Return [X, Y] of the center of cell containing provided text 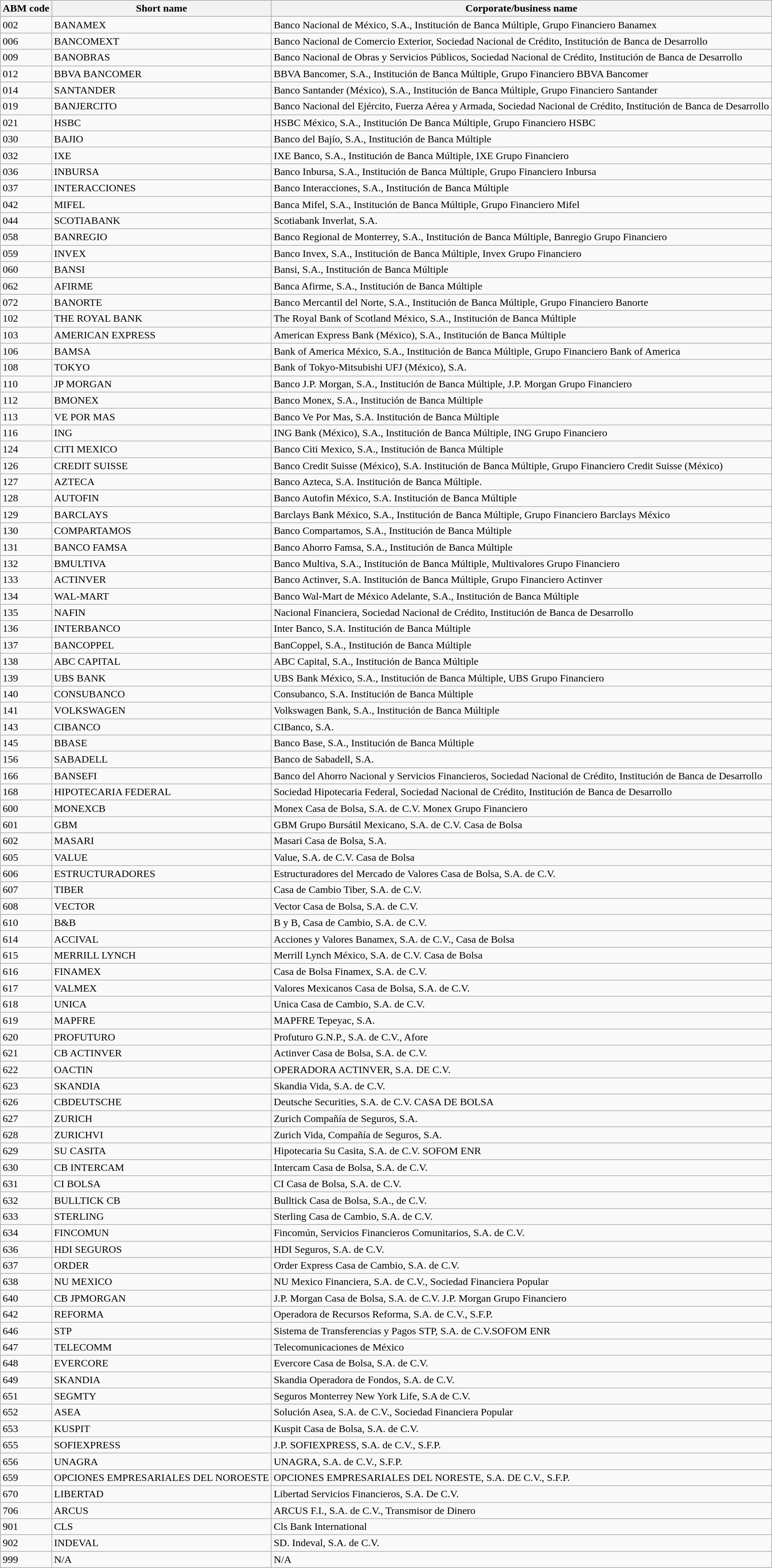
901 [26, 1527]
American Express Bank (México), S.A., Institución de Banca Múltiple [522, 335]
637 [26, 1266]
REFORMA [161, 1315]
AUTOFIN [161, 498]
Casa de Cambio Tiber, S.A. de C.V. [522, 890]
CITI MEXICO [161, 449]
Sociedad Hipotecaria Federal, Sociedad Nacional de Crédito, Institución de Banca de Desarrollo [522, 792]
BBASE [161, 743]
653 [26, 1429]
OPERADORA ACTINVER, S.A. DE C.V. [522, 1070]
ARCUS [161, 1510]
INDEVAL [161, 1543]
CIBANCO [161, 727]
623 [26, 1086]
058 [26, 237]
AFIRME [161, 286]
168 [26, 792]
BAMSA [161, 351]
INTERBANCO [161, 629]
B y B, Casa de Cambio, S.A. de C.V. [522, 923]
Banco Invex, S.A., Institución de Banca Múltiple, Invex Grupo Financiero [522, 253]
059 [26, 253]
Solución Asea, S.A. de C.V., Sociedad Financiera Popular [522, 1412]
CIBanco, S.A. [522, 727]
124 [26, 449]
ZURICHVI [161, 1135]
SABADELL [161, 760]
Zurich Vida, Compañía de Seguros, S.A. [522, 1135]
NAFIN [161, 612]
Banco Azteca, S.A. Institución de Banca Múltiple. [522, 482]
Scotiabank Inverlat, S.A. [522, 221]
Libertad Servicios Financieros, S.A. De C.V. [522, 1494]
116 [26, 433]
Banco Base, S.A., Institución de Banca Múltiple [522, 743]
SANTANDER [161, 90]
BANORTE [161, 302]
Banco Credit Suisse (México), S.A. Institución de Banca Múltiple, Grupo Financiero Credit Suisse (México) [522, 465]
130 [26, 531]
ING [161, 433]
CB ACTINVER [161, 1053]
VALUE [161, 857]
CBDEUTSCHE [161, 1102]
103 [26, 335]
HIPOTECARIA FEDERAL [161, 792]
BANAMEX [161, 25]
UNICA [161, 1004]
628 [26, 1135]
Barclays Bank México, S.A., Institución de Banca Múltiple, Grupo Financiero Barclays México [522, 515]
BMULTIVA [161, 564]
113 [26, 416]
VALMEX [161, 988]
Skandia Vida, S.A. de C.V. [522, 1086]
062 [26, 286]
PROFUTURO [161, 1037]
Banco del Bajío, S.A., Institución de Banca Múltiple [522, 139]
112 [26, 400]
INBURSA [161, 172]
ORDER [161, 1266]
621 [26, 1053]
Fincomún, Servicios Financieros Comunitarios, S.A. de C.V. [522, 1233]
134 [26, 596]
Evercore Casa de Bolsa, S.A. de C.V. [522, 1363]
Corporate/business name [522, 9]
OPCIONES EMPRESARIALES DEL NORESTE, S.A. DE C.V., S.F.P. [522, 1478]
TELECOMM [161, 1347]
ABC Capital, S.A., Institución de Banca Múltiple [522, 661]
EVERCORE [161, 1363]
127 [26, 482]
Order Express Casa de Cambio, S.A. de C.V. [522, 1266]
Banco de Sabadell, S.A. [522, 760]
102 [26, 319]
TOKYO [161, 368]
656 [26, 1461]
Vector Casa de Bolsa, S.A. de C.V. [522, 906]
CI Casa de Bolsa, S.A. de C.V. [522, 1184]
601 [26, 825]
Bansi, S.A., Institución de Banca Múltiple [522, 270]
CREDIT SUISSE [161, 465]
THE ROYAL BANK [161, 319]
UBS Bank México, S.A., Institución de Banca Múltiple, UBS Grupo Financiero [522, 678]
132 [26, 564]
BANCOPPEL [161, 645]
649 [26, 1380]
Banco Wal-Mart de México Adelante, S.A., Institución de Banca Múltiple [522, 596]
BAJIO [161, 139]
ABC CAPITAL [161, 661]
Zurich Compañía de Seguros, S.A. [522, 1119]
Deutsche Securities, S.A. de C.V. CASA DE BOLSA [522, 1102]
HDI Seguros, S.A. de C.V. [522, 1249]
BBVA BANCOMER [161, 74]
MONEXCB [161, 808]
145 [26, 743]
Intercam Casa de Bolsa, S.A. de C.V. [522, 1167]
617 [26, 988]
032 [26, 155]
Banca Afirme, S.A., Institución de Banca Múltiple [522, 286]
GBM Grupo Bursátil Mexicano, S.A. de C.V. Casa de Bolsa [522, 825]
HSBC [161, 123]
ZURICH [161, 1119]
Banco Nacional del Ejército, Fuerza Aérea y Armada, Sociedad Nacional de Crédito, Institución de Banca de Desarrollo [522, 106]
655 [26, 1445]
633 [26, 1216]
COMPARTAMOS [161, 531]
012 [26, 74]
Kuspit Casa de Bolsa, S.A. de C.V. [522, 1429]
ING Bank (México), S.A., Institución de Banca Múltiple, ING Grupo Financiero [522, 433]
LIBERTAD [161, 1494]
138 [26, 661]
J.P. Morgan Casa de Bolsa, S.A. de C.V. J.P. Morgan Grupo Financiero [522, 1298]
600 [26, 808]
ARCUS F.I., S.A. de C.V., Transmisor de Dinero [522, 1510]
BANJERCITO [161, 106]
Volkswagen Bank, S.A., Institución de Banca Múltiple [522, 710]
Banco Actinver, S.A. Institución de Banca Múltiple, Grupo Financiero Actinver [522, 580]
Banco Interacciones, S.A., Institución de Banca Múltiple [522, 188]
Unica Casa de Cambio, S.A. de C.V. [522, 1004]
Operadora de Recursos Reforma, S.A. de C.V., S.F.P. [522, 1315]
Banca Mifel, S.A., Institución de Banca Múltiple, Grupo Financiero Mifel [522, 205]
BanCoppel, S.A., Institución de Banca Múltiple [522, 645]
IXE [161, 155]
Cls Bank International [522, 1527]
140 [26, 694]
ASEA [161, 1412]
CLS [161, 1527]
Seguros Monterrey New York Life, S.A de C.V. [522, 1396]
634 [26, 1233]
636 [26, 1249]
009 [26, 57]
BMONEX [161, 400]
Casa de Bolsa Finamex, S.A. de C.V. [522, 971]
021 [26, 123]
627 [26, 1119]
J.P. SOFIEXPRESS, S.A. de C.V., S.F.P. [522, 1445]
The Royal Bank of Scotland México, S.A., Institución de Banca Múltiple [522, 319]
INTERACCIONES [161, 188]
CB INTERCAM [161, 1167]
SU CASITA [161, 1151]
006 [26, 41]
614 [26, 939]
WAL-MART [161, 596]
Banco Nacional de Obras y Servicios Públicos, Sociedad Nacional de Crédito, Institución de Banca de Desarrollo [522, 57]
106 [26, 351]
620 [26, 1037]
Actinver Casa de Bolsa, S.A. de C.V. [522, 1053]
131 [26, 547]
044 [26, 221]
STERLING [161, 1216]
141 [26, 710]
647 [26, 1347]
136 [26, 629]
AZTECA [161, 482]
608 [26, 906]
OACTIN [161, 1070]
MIFEL [161, 205]
166 [26, 776]
SEGMTY [161, 1396]
Bank of Tokyo-Mitsubishi UFJ (México), S.A. [522, 368]
659 [26, 1478]
Sterling Casa de Cambio, S.A. de C.V. [522, 1216]
Banco Ahorro Famsa, S.A., Institución de Banca Múltiple [522, 547]
014 [26, 90]
652 [26, 1412]
STP [161, 1331]
640 [26, 1298]
618 [26, 1004]
Hipotecaria Su Casita, S.A. de C.V. SOFOM ENR [522, 1151]
Short name [161, 9]
Banco Regional de Monterrey, S.A., Institución de Banca Múltiple, Banregio Grupo Financiero [522, 237]
Banco Monex, S.A., Institución de Banca Múltiple [522, 400]
Skandia Operadora de Fondos, S.A. de C.V. [522, 1380]
CONSUBANCO [161, 694]
630 [26, 1167]
Banco Citi Mexico, S.A., Institución de Banca Múltiple [522, 449]
Consubanco, S.A. Institución de Banca Múltiple [522, 694]
Banco J.P. Morgan, S.A., Institución de Banca Múltiple, J.P. Morgan Grupo Financiero [522, 384]
BANSI [161, 270]
Masari Casa de Bolsa, S.A. [522, 841]
030 [26, 139]
616 [26, 971]
Inter Banco, S.A. Institución de Banca Múltiple [522, 629]
MAPFRE [161, 1021]
VOLKSWAGEN [161, 710]
SCOTIABANK [161, 221]
126 [26, 465]
SOFIEXPRESS [161, 1445]
Merrill Lynch México, S.A. de C.V. Casa de Bolsa [522, 955]
Acciones y Valores Banamex, S.A. de C.V., Casa de Bolsa [522, 939]
B&B [161, 923]
631 [26, 1184]
648 [26, 1363]
602 [26, 841]
BBVA Bancomer, S.A., Institución de Banca Múltiple, Grupo Financiero BBVA Bancomer [522, 74]
706 [26, 1510]
606 [26, 874]
060 [26, 270]
BANOBRAS [161, 57]
Nacional Financiera, Sociedad Nacional de Crédito, Institución de Banca de Desarrollo [522, 612]
INVEX [161, 253]
Banco Multiva, S.A., Institución de Banca Múltiple, Multivalores Grupo Financiero [522, 564]
BANCO FAMSA [161, 547]
072 [26, 302]
HDI SEGUROS [161, 1249]
OPCIONES EMPRESARIALES DEL NOROESTE [161, 1478]
Banco Nacional de México, S.A., Institución de Banca Múltiple, Grupo Financiero Banamex [522, 25]
128 [26, 498]
MAPFRE Tepeyac, S.A. [522, 1021]
638 [26, 1282]
019 [26, 106]
UBS BANK [161, 678]
ESTRUCTURADORES [161, 874]
KUSPIT [161, 1429]
Telecomunicaciones de México [522, 1347]
042 [26, 205]
VECTOR [161, 906]
Banco Mercantil del Norte, S.A., Institución de Banca Múltiple, Grupo Financiero Banorte [522, 302]
Bulltick Casa de Bolsa, S.A., de C.V. [522, 1200]
UNAGRA [161, 1461]
BULLTICK CB [161, 1200]
BANREGIO [161, 237]
CB JPMORGAN [161, 1298]
036 [26, 172]
137 [26, 645]
605 [26, 857]
129 [26, 515]
Banco Nacional de Comercio Exterior, Sociedad Nacional de Crédito, Institución de Banca de Desarrollo [522, 41]
BARCLAYS [161, 515]
999 [26, 1559]
IXE Banco, S.A., Institución de Banca Múltiple, IXE Grupo Financiero [522, 155]
BANSEFI [161, 776]
632 [26, 1200]
Banco Inbursa, S.A., Institución de Banca Múltiple, Grupo Financiero Inbursa [522, 172]
626 [26, 1102]
622 [26, 1070]
Monex Casa de Bolsa, S.A. de C.V. Monex Grupo Financiero [522, 808]
UNAGRA, S.A. de C.V., S.F.P. [522, 1461]
002 [26, 25]
HSBC México, S.A., Institución De Banca Múltiple, Grupo Financiero HSBC [522, 123]
Valores Mexicanos Casa de Bolsa, S.A. de C.V. [522, 988]
FINCOMUN [161, 1233]
133 [26, 580]
Banco Santander (México), S.A., Institución de Banca Múltiple, Grupo Financiero Santander [522, 90]
Estructuradores del Mercado de Valores Casa de Bolsa, S.A. de C.V. [522, 874]
Value, S.A. de C.V. Casa de Bolsa [522, 857]
MERRILL LYNCH [161, 955]
629 [26, 1151]
651 [26, 1396]
670 [26, 1494]
Banco Autofin México, S.A. Institución de Banca Múltiple [522, 498]
BANCOMEXT [161, 41]
110 [26, 384]
143 [26, 727]
NU Mexico Financiera, S.A. de C.V., Sociedad Financiera Popular [522, 1282]
FINAMEX [161, 971]
Banco del Ahorro Nacional y Servicios Financieros, Sociedad Nacional de Crédito, Institución de Banca de Desarrollo [522, 776]
610 [26, 923]
Banco Compartamos, S.A., Institución de Banca Múltiple [522, 531]
642 [26, 1315]
ACTINVER [161, 580]
607 [26, 890]
108 [26, 368]
AMERICAN EXPRESS [161, 335]
JP MORGAN [161, 384]
NU MEXICO [161, 1282]
TIBER [161, 890]
GBM [161, 825]
619 [26, 1021]
646 [26, 1331]
Bank of America México, S.A., Institución de Banca Múltiple, Grupo Financiero Bank of America [522, 351]
139 [26, 678]
ABM code [26, 9]
156 [26, 760]
Banco Ve Por Mas, S.A. Institución de Banca Múltiple [522, 416]
ACCIVAL [161, 939]
902 [26, 1543]
615 [26, 955]
CI BOLSA [161, 1184]
VE POR MAS [161, 416]
MASARI [161, 841]
135 [26, 612]
Profuturo G.N.P., S.A. de C.V., Afore [522, 1037]
037 [26, 188]
SD. Indeval, S.A. de C.V. [522, 1543]
Sistema de Transferencias y Pagos STP, S.A. de C.V.SOFOM ENR [522, 1331]
